Return [x, y] of the center of cell containing provided text 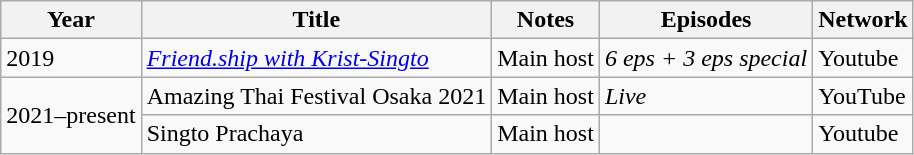
Live [706, 96]
Title [316, 20]
Episodes [706, 20]
6 eps + 3 eps special [706, 58]
Network [863, 20]
YouTube [863, 96]
Singto Prachaya [316, 134]
Notes [546, 20]
2019 [71, 58]
Friend.ship with Krist-Singto [316, 58]
Year [71, 20]
2021–present [71, 115]
Amazing Thai Festival Osaka 2021 [316, 96]
